Scan for the cell matching the given text and deliver its (X, Y) coordinate at center. 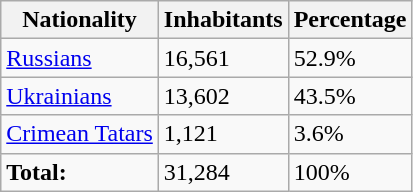
1,121 (223, 134)
31,284 (223, 172)
Inhabitants (223, 20)
Total: (80, 172)
Russians (80, 58)
16,561 (223, 58)
52.9% (350, 58)
13,602 (223, 96)
43.5% (350, 96)
Ukrainians (80, 96)
Crimean Tatars (80, 134)
Percentage (350, 20)
3.6% (350, 134)
Nationality (80, 20)
100% (350, 172)
